Locate the cell with the specified text and output its (X, Y) center coordinate. 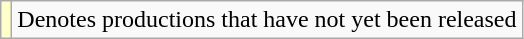
Denotes productions that have not yet been released (267, 20)
